Capture the cell that displays the provided text and extract its [x, y] central coordinate. 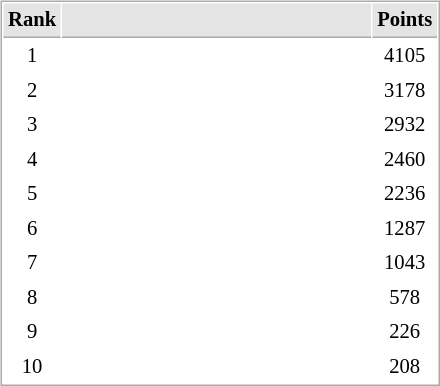
5 [32, 194]
3178 [405, 90]
208 [405, 366]
226 [405, 332]
Points [405, 21]
2 [32, 90]
2932 [405, 124]
578 [405, 298]
1043 [405, 262]
7 [32, 262]
4105 [405, 56]
6 [32, 228]
1 [32, 56]
4 [32, 160]
9 [32, 332]
8 [32, 298]
10 [32, 366]
2236 [405, 194]
1287 [405, 228]
Rank [32, 21]
3 [32, 124]
2460 [405, 160]
